Locate the cell with the specified text and output its (X, Y) center coordinate. 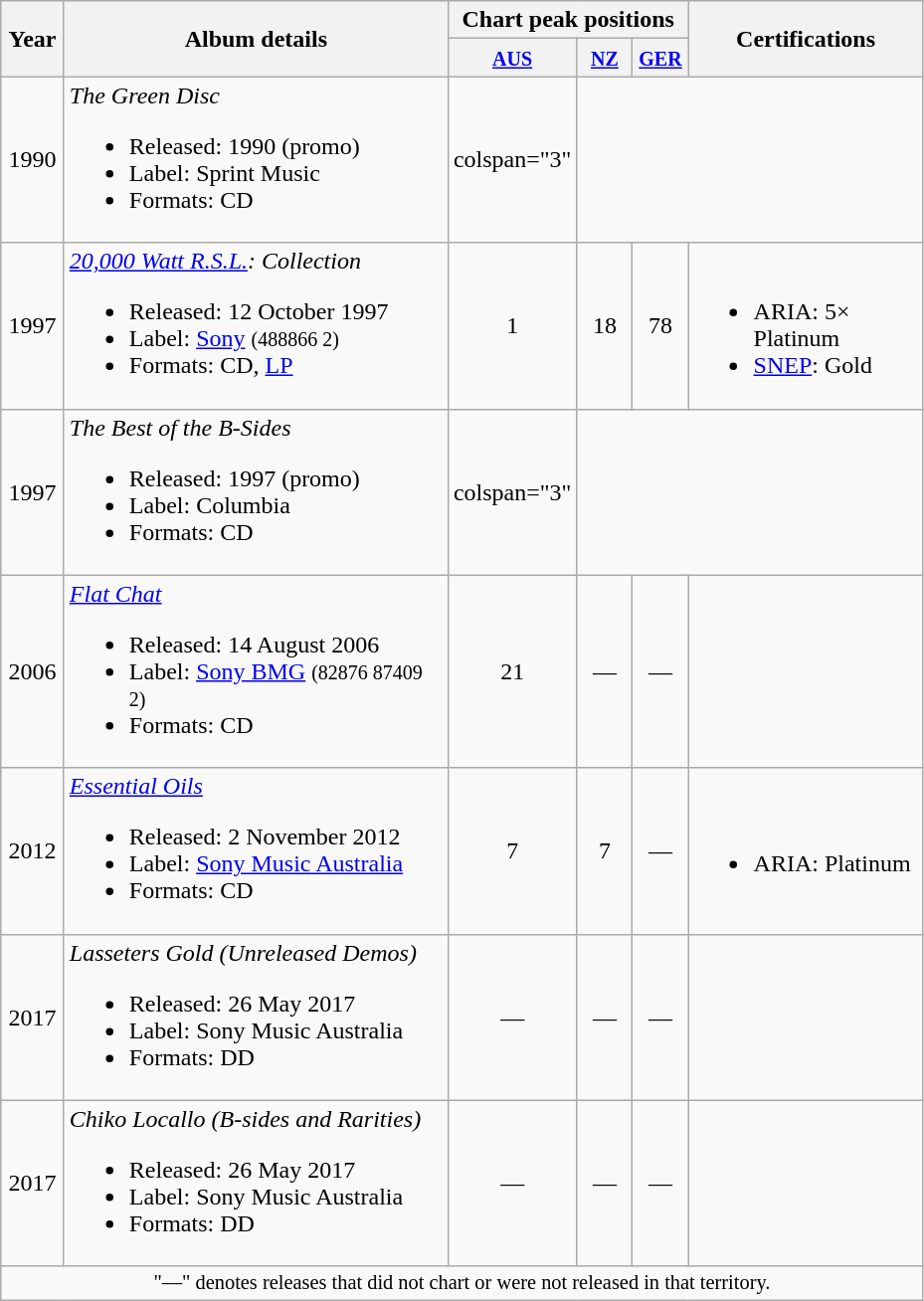
GER (660, 58)
The Best of the B-SidesReleased: 1997 (promo)Label: ColumbiaFormats: CD (256, 491)
Year (33, 39)
Flat ChatReleased: 14 August 2006Label: Sony BMG (82876 87409 2)Formats: CD (256, 671)
78 (660, 326)
"—" denotes releases that did not chart or were not released in that territory. (462, 1283)
Chiko Locallo (B-sides and Rarities)Released: 26 May 2017Label: Sony Music AustraliaFormats: DD (256, 1184)
21 (512, 671)
AUS (512, 58)
The Green DiscReleased: 1990 (promo)Label: Sprint MusicFormats: CD (256, 159)
ARIA: 5× PlatinumSNEP: Gold (806, 326)
NZ (605, 58)
Certifications (806, 39)
2012 (33, 851)
ARIA: Platinum (806, 851)
1990 (33, 159)
20,000 Watt R.S.L.: CollectionReleased: 12 October 1997Label: Sony (488866 2)Formats: CD, LP (256, 326)
Chart peak positions (568, 20)
Essential OilsReleased: 2 November 2012Label: Sony Music AustraliaFormats: CD (256, 851)
1 (512, 326)
18 (605, 326)
2006 (33, 671)
Album details (256, 39)
Lasseters Gold (Unreleased Demos)Released: 26 May 2017Label: Sony Music AustraliaFormats: DD (256, 1017)
